Extract the (X, Y) coordinate from the center of the cell holding the provided text.  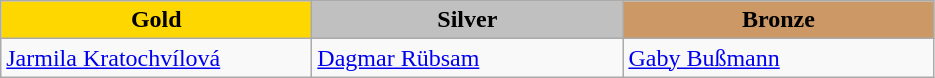
Bronze (778, 20)
Gaby Bußmann (778, 58)
Dagmar Rübsam (468, 58)
Silver (468, 20)
Jarmila Kratochvílová (156, 58)
Gold (156, 20)
